Identify which cell holds the provided text, then report its (X, Y) central coordinate. 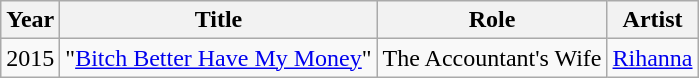
Artist (652, 20)
Rihanna (652, 58)
The Accountant's Wife (492, 58)
"Bitch Better Have My Money" (218, 58)
Role (492, 20)
2015 (30, 58)
Year (30, 20)
Title (218, 20)
